Find where the given text appears and provide that cell's center as (x, y) coordinate. 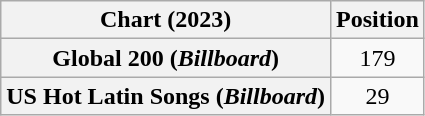
29 (378, 96)
US Hot Latin Songs (Billboard) (166, 96)
Global 200 (Billboard) (166, 58)
Position (378, 20)
179 (378, 58)
Chart (2023) (166, 20)
